Locate the cell with the specified text and output its [X, Y] center coordinate. 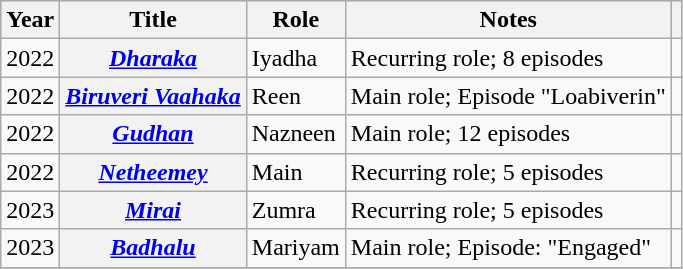
Badhalu [153, 248]
Year [30, 20]
Title [153, 20]
Iyadha [296, 58]
Mirai [153, 210]
Gudhan [153, 134]
Notes [508, 20]
Nazneen [296, 134]
Mariyam [296, 248]
Dharaka [153, 58]
Main role; Episode: "Engaged" [508, 248]
Biruveri Vaahaka [153, 96]
Zumra [296, 210]
Netheemey [153, 172]
Recurring role; 8 episodes [508, 58]
Main [296, 172]
Main role; 12 episodes [508, 134]
Role [296, 20]
Main role; Episode "Loabiverin" [508, 96]
Reen [296, 96]
